Scan for the cell matching the given text and deliver its [X, Y] coordinate at center. 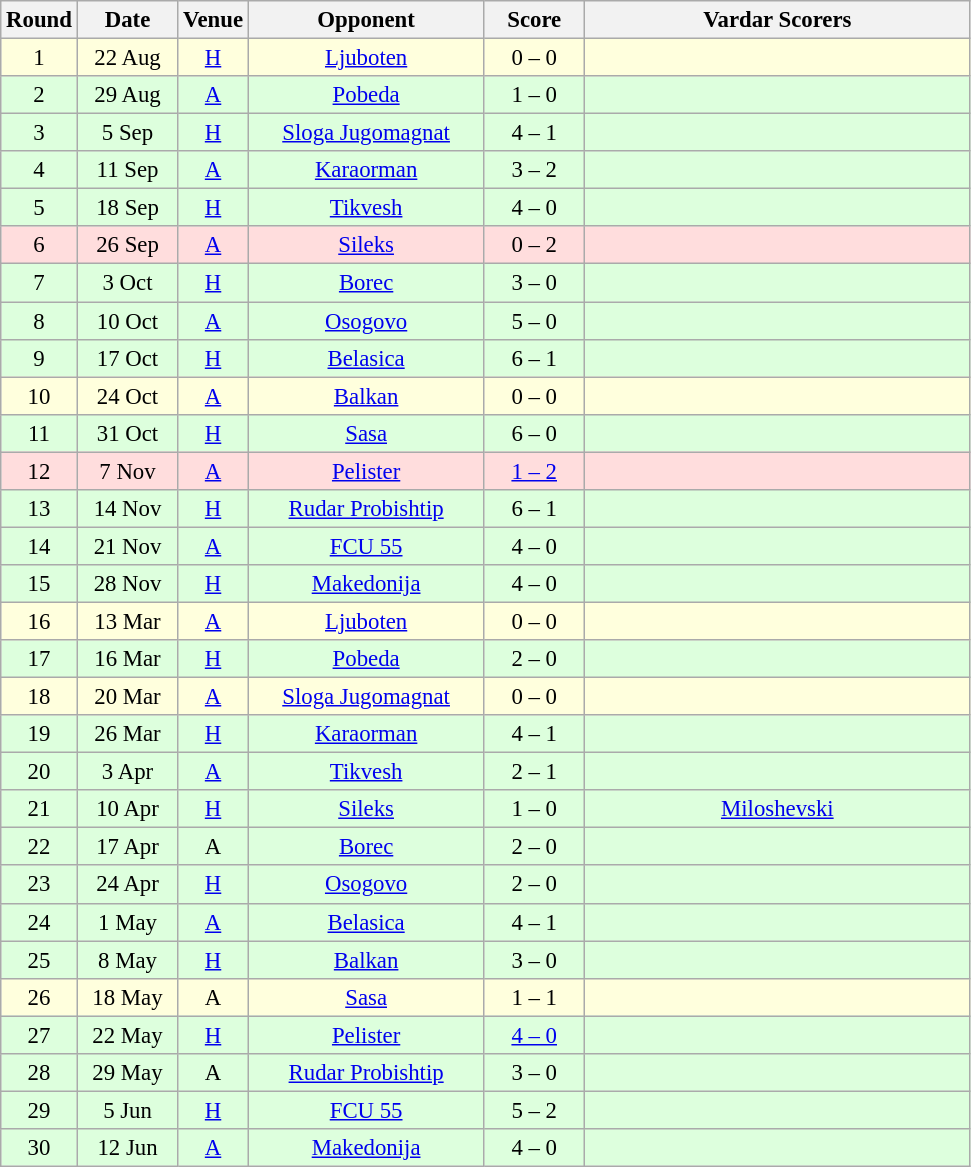
8 [39, 321]
6 [39, 245]
16 [39, 621]
Miloshevski [778, 809]
10 [39, 396]
18 [39, 697]
7 Nov [128, 471]
9 [39, 358]
3 [39, 133]
30 [39, 1148]
24 Oct [128, 396]
3 Apr [128, 772]
Opponent [366, 20]
20 Mar [128, 697]
1 – 2 [534, 471]
21 [39, 809]
17 Apr [128, 847]
Venue [214, 20]
26 Sep [128, 245]
27 [39, 1035]
1 [39, 58]
Date [128, 20]
13 [39, 509]
Score [534, 20]
1 May [128, 922]
2 – 1 [534, 772]
23 [39, 885]
18 May [128, 997]
5 – 0 [534, 321]
28 [39, 1073]
13 Mar [128, 621]
22 May [128, 1035]
17 [39, 659]
26 [39, 997]
25 [39, 960]
7 [39, 283]
10 Apr [128, 809]
26 Mar [128, 734]
Vardar Scorers [778, 20]
29 [39, 1110]
3 Oct [128, 283]
5 Sep [128, 133]
21 Nov [128, 546]
14 Nov [128, 509]
8 May [128, 960]
20 [39, 772]
15 [39, 584]
6 – 0 [534, 433]
1 – 1 [534, 997]
29 May [128, 1073]
24 Apr [128, 885]
16 Mar [128, 659]
5 – 2 [534, 1110]
28 Nov [128, 584]
22 Aug [128, 58]
11 Sep [128, 170]
11 [39, 433]
17 Oct [128, 358]
24 [39, 922]
5 Jun [128, 1110]
22 [39, 847]
Round [39, 20]
31 Oct [128, 433]
12 Jun [128, 1148]
0 – 2 [534, 245]
4 [39, 170]
5 [39, 208]
14 [39, 546]
3 – 2 [534, 170]
12 [39, 471]
19 [39, 734]
18 Sep [128, 208]
10 Oct [128, 321]
2 [39, 95]
29 Aug [128, 95]
